Extract the [x, y] coordinate from the center of the cell holding the provided text.  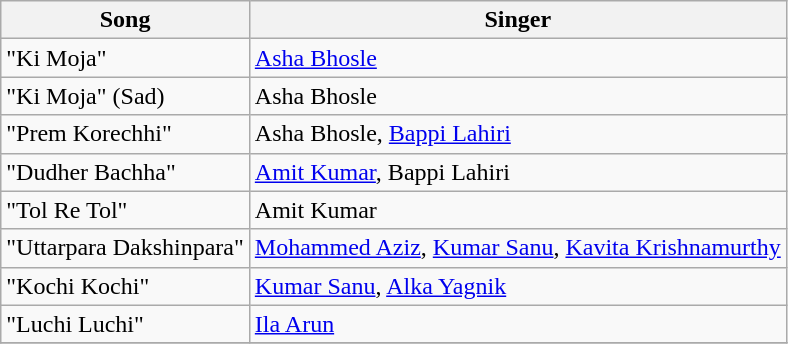
"Luchi Luchi" [126, 324]
Song [126, 20]
"Kochi Kochi" [126, 286]
Mohammed Aziz, Kumar Sanu, Kavita Krishnamurthy [518, 248]
Kumar Sanu, Alka Yagnik [518, 286]
"Prem Korechhi" [126, 134]
"Ki Moja" [126, 58]
"Tol Re Tol" [126, 210]
Asha Bhosle, Bappi Lahiri [518, 134]
Amit Kumar, Bappi Lahiri [518, 172]
"Dudher Bachha" [126, 172]
"Ki Moja" (Sad) [126, 96]
"Uttarpara Dakshinpara" [126, 248]
Singer [518, 20]
Ila Arun [518, 324]
Amit Kumar [518, 210]
